Output the [x, y] coordinate of the center of the cell containing the given text.  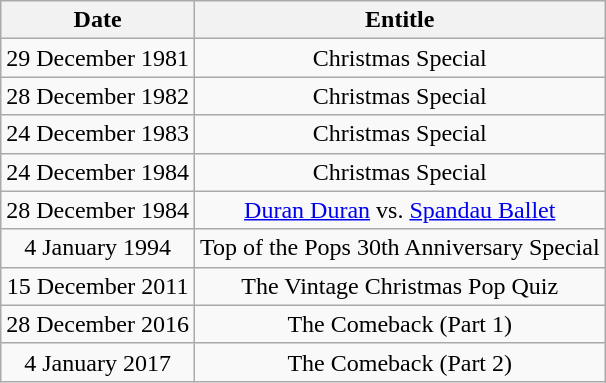
The Comeback (Part 2) [400, 362]
Top of the Pops 30th Anniversary Special [400, 248]
4 January 1994 [98, 248]
Duran Duran vs. Spandau Ballet [400, 210]
The Comeback (Part 1) [400, 324]
28 December 1982 [98, 96]
28 December 2016 [98, 324]
4 January 2017 [98, 362]
24 December 1984 [98, 172]
Entitle [400, 20]
The Vintage Christmas Pop Quiz [400, 286]
24 December 1983 [98, 134]
15 December 2011 [98, 286]
Date [98, 20]
28 December 1984 [98, 210]
29 December 1981 [98, 58]
